From the cell containing the given text, extract its center point as [X, Y] coordinate. 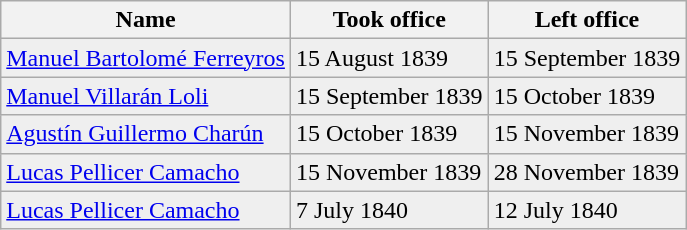
15 August 1839 [389, 58]
Manuel Villarán Loli [146, 96]
Name [146, 20]
7 July 1840 [389, 210]
Left office [587, 20]
Took office [389, 20]
28 November 1839 [587, 172]
12 July 1840 [587, 210]
Manuel Bartolomé Ferreyros [146, 58]
Agustín Guillermo Charún [146, 134]
